Pinpoint the cell where the given text exists, returning its [x, y] midpoint coordinate. 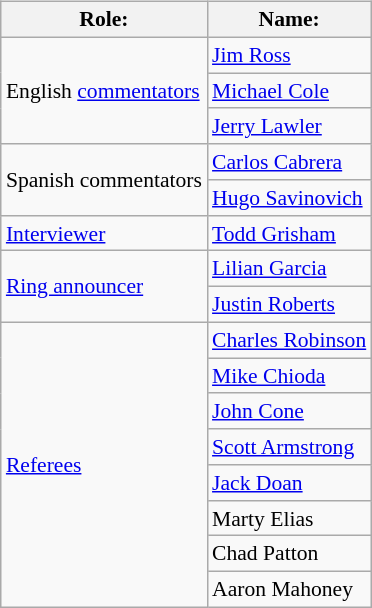
Ring announcer [104, 286]
John Cone [289, 411]
Lilian Garcia [289, 269]
Jim Ross [289, 55]
Jerry Lawler [289, 126]
Name: [289, 20]
Referees [104, 464]
Chad Patton [289, 554]
Aaron Mahoney [289, 590]
Carlos Cabrera [289, 162]
Todd Grisham [289, 233]
Charles Robinson [289, 340]
Justin Roberts [289, 305]
Marty Elias [289, 518]
Scott Armstrong [289, 447]
English commentators [104, 90]
Hugo Savinovich [289, 198]
Role: [104, 20]
Jack Doan [289, 483]
Michael Cole [289, 91]
Spanish commentators [104, 180]
Mike Chioda [289, 376]
Interviewer [104, 233]
